For the text-containing cell, return its midpoint in (x, y) coordinate format. 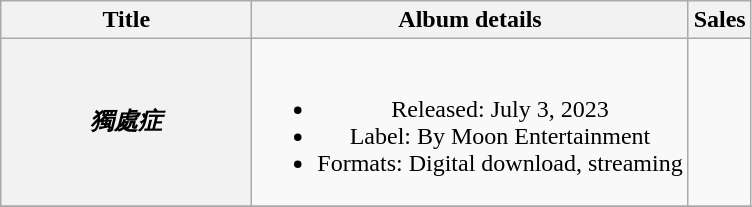
Title (126, 20)
Album details (470, 20)
Sales (720, 20)
獨處症 (126, 122)
Released: July 3, 2023Label: By Moon EntertainmentFormats: Digital download, streaming (470, 122)
